Return [X, Y] of the center of cell containing provided text 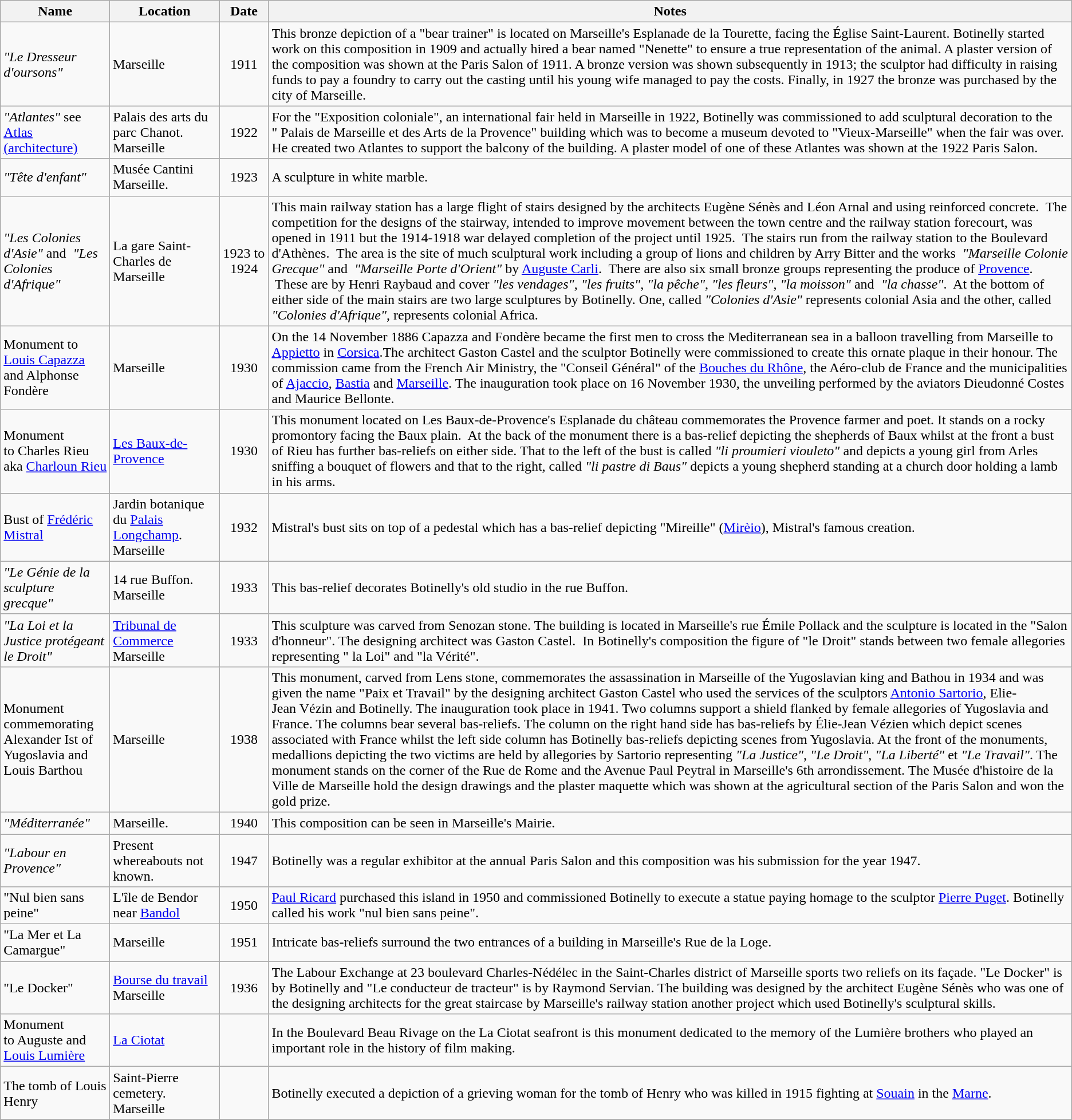
Name [55, 11]
"Nul bien sans peine" [55, 906]
"Le Dresseur d'oursons" [55, 64]
"La Loi et la Justice protégeant le Droit" [55, 640]
Notes [670, 11]
1951 [244, 942]
1938 [244, 739]
La Ciotat [165, 1040]
Botinelly was a regular exhibitor at the annual Paris Salon and this composition was his submission for the year 1947. [670, 860]
Les Baux-de-Provence [165, 451]
Jardin botanique du Palais Longchamp. Marseille [165, 527]
Botinelly executed a depiction of a grieving woman for the tomb of Henry who was killed in 1915 fighting at Souain in the Marne. [670, 1093]
Saint-Pierre cemetery. Marseille [165, 1093]
"Le Docker" [55, 988]
Bust of Frédéric Mistral [55, 527]
Mistral's bust sits on top of a pedestal which has a bas-relief depicting "Mireille" (Mirèio), Mistral's famous creation. [670, 527]
1911 [244, 64]
"Les Colonies d'Asie" and "Les Colonies d'Afrique" [55, 261]
L'île de Bendor near Bandol [165, 906]
1932 [244, 527]
1923 [244, 178]
1922 [244, 132]
"Méditerranée" [55, 823]
This composition can be seen in Marseille's Mairie. [670, 823]
Intricate bas-reliefs surround the two entrances of a building in Marseille's Rue de la Loge. [670, 942]
A sculpture in white marble. [670, 178]
Monument commemorating Alexander Ist of Yugoslavia and Louis Barthou [55, 739]
"Labour en Provence" [55, 860]
1923 to 1924 [244, 261]
Location [165, 11]
The tomb of Louis Henry [55, 1093]
1950 [244, 906]
Palais des arts du parc Chanot. Marseille [165, 132]
14 rue Buffon. Marseille [165, 587]
Date [244, 11]
Monument to Auguste and Louis Lumière [55, 1040]
Monument to Louis Capazza and Alphonse Fondère [55, 368]
"Tête d'enfant" [55, 178]
Present whereabouts not known. [165, 860]
Musée Cantini Marseille. [165, 178]
Marseille. [165, 823]
1947 [244, 860]
This bas-relief decorates Botinelly's old studio in the rue Buffon. [670, 587]
Monument to Charles Rieu aka Charloun Rieu [55, 451]
1936 [244, 988]
"La Mer et La Camargue" [55, 942]
Bourse du travail Marseille [165, 988]
1940 [244, 823]
La gare Saint-Charles de Marseille [165, 261]
Tribunal de Commerce Marseille [165, 640]
"Le Génie de la sculpture grecque" [55, 587]
"Atlantes" see Atlas (architecture) [55, 132]
